Capture the cell that displays the provided text and extract its (X, Y) central coordinate. 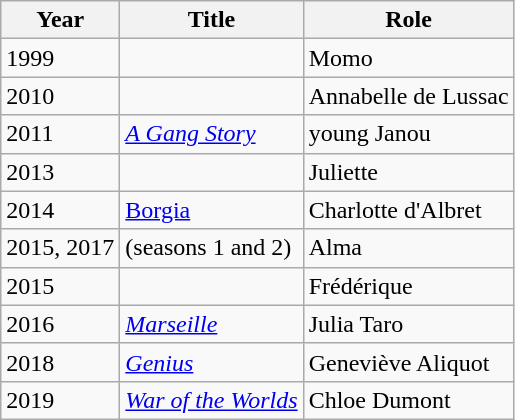
1999 (60, 58)
Role (408, 20)
2010 (60, 96)
2016 (60, 324)
A Gang Story (212, 134)
2018 (60, 362)
young Janou (408, 134)
Juliette (408, 172)
Marseille (212, 324)
Geneviève Aliquot (408, 362)
2019 (60, 400)
Charlotte d'Albret (408, 210)
Annabelle de Lussac (408, 96)
2015, 2017 (60, 248)
2015 (60, 286)
Chloe Dumont (408, 400)
Alma (408, 248)
(seasons 1 and 2) (212, 248)
2014 (60, 210)
Momo (408, 58)
Title (212, 20)
Julia Taro (408, 324)
Year (60, 20)
Borgia (212, 210)
War of the Worlds (212, 400)
2013 (60, 172)
Frédérique (408, 286)
2011 (60, 134)
Genius (212, 362)
